Output the [X, Y] coordinate of the center of the cell containing the given text.  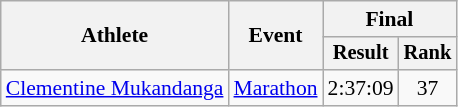
Clementine Mukandanga [115, 88]
Athlete [115, 36]
2:37:09 [361, 88]
Rank [428, 54]
Marathon [275, 88]
37 [428, 88]
Final [390, 19]
Result [361, 54]
Event [275, 36]
